Detect which cell encompasses the target text, then output its (X, Y) center coordinate. 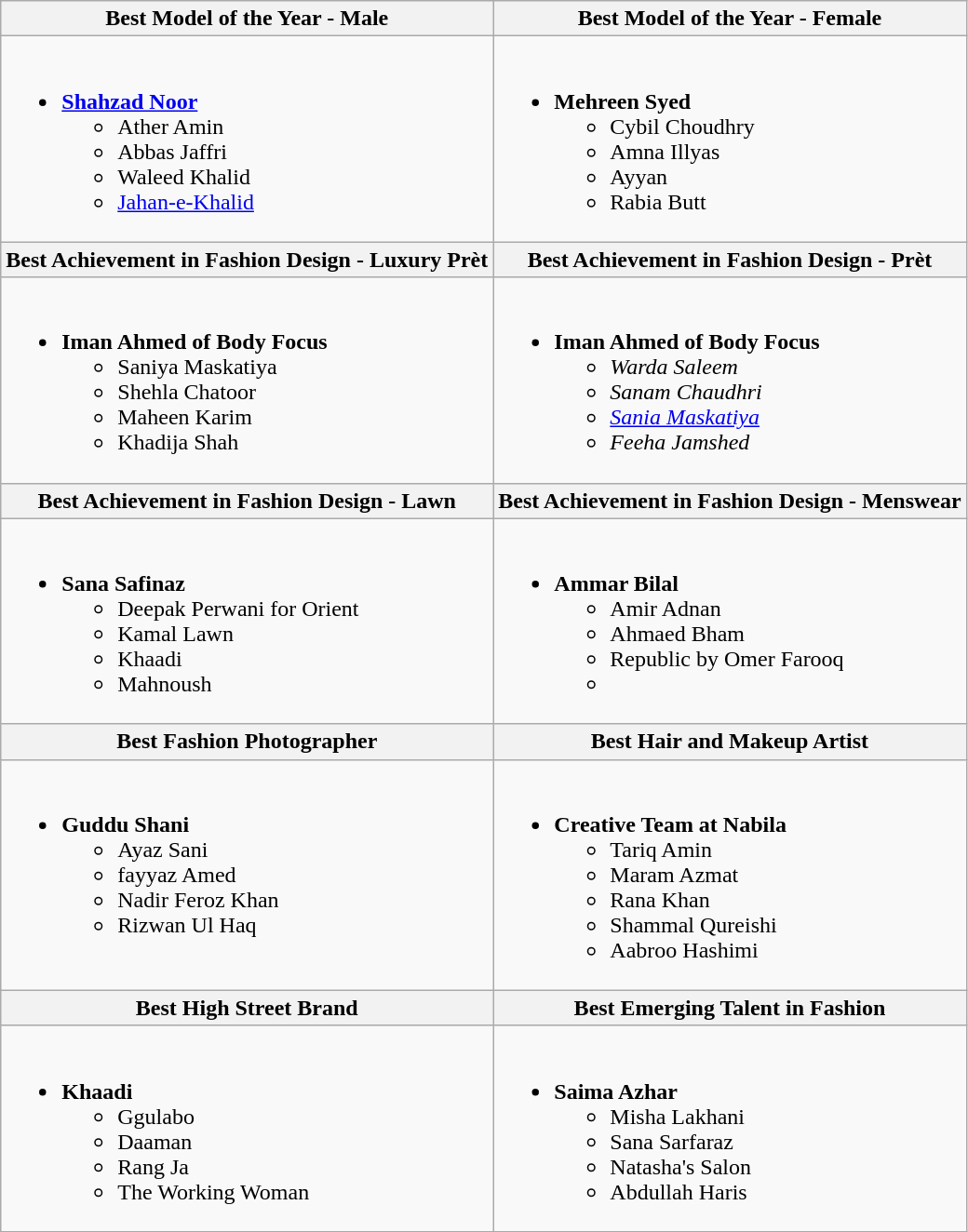
Best Hair and Makeup Artist (730, 742)
Best Model of the Year - Male (248, 19)
Mehreen SyedCybil ChoudhryAmna IllyasAyyanRabia Butt (730, 140)
Iman Ahmed of Body FocusSaniya MaskatiyaShehla ChatoorMaheen KarimKhadija Shah (248, 380)
Best Achievement in Fashion Design - Lawn (248, 501)
Saima AzharMisha LakhaniSana SarfarazNatasha's SalonAbdullah Haris (730, 1128)
Best Model of the Year - Female (730, 19)
Best High Street Brand (248, 1008)
Best Achievement in Fashion Design - Prèt (730, 260)
Best Emerging Talent in Fashion (730, 1008)
Best Achievement in Fashion Design - Luxury Prèt (248, 260)
Shahzad NoorAther AminAbbas JaffriWaleed KhalidJahan-e-Khalid (248, 140)
Best Achievement in Fashion Design - Menswear (730, 501)
Best Fashion Photographer (248, 742)
Iman Ahmed of Body FocusWarda SaleemSanam ChaudhriSania MaskatiyaFeeha Jamshed (730, 380)
Guddu ShaniAyaz Sanifayyaz AmedNadir Feroz KhanRizwan Ul Haq (248, 875)
Sana SafinazDeepak Perwani for OrientKamal LawnKhaadiMahnoush (248, 622)
Creative Team at NabilaTariq AminMaram AzmatRana KhanShammal QureishiAabroo Hashimi (730, 875)
Ammar BilalAmir AdnanAhmaed BhamRepublic by Omer Farooq (730, 622)
KhaadiGgulaboDaamanRang JaThe Working Woman (248, 1128)
